Output the [X, Y] coordinate of the center of the cell containing the given text.  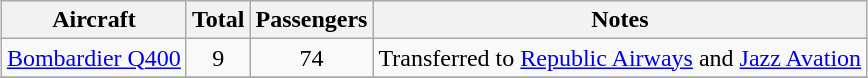
Bombardier Q400 [94, 58]
Passengers [312, 20]
9 [218, 58]
Aircraft [94, 20]
Notes [620, 20]
Transferred to Republic Airways and Jazz Avation [620, 58]
74 [312, 58]
Total [218, 20]
